Output the (x, y) coordinate of the center of the cell containing the given text.  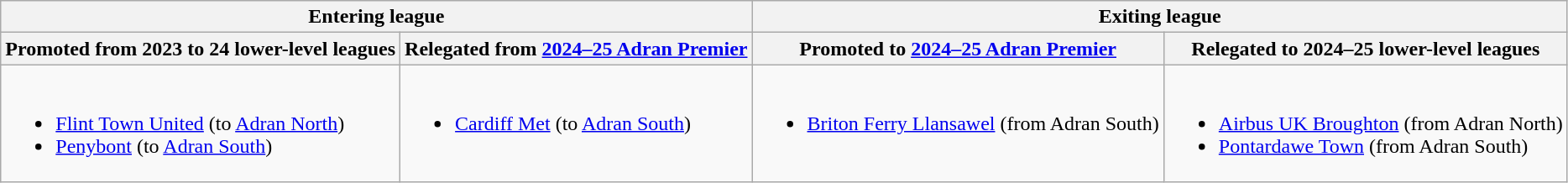
Airbus UK Broughton (from Adran North)Pontardawe Town (from Adran South) (1365, 123)
Promoted from 2023 to 24 lower-level leagues (201, 49)
Promoted to 2024–25 Adran Premier (958, 49)
Relegated to 2024–25 lower-level leagues (1365, 49)
Exiting league (1160, 17)
Entering league (376, 17)
Briton Ferry Llansawel (from Adran South) (958, 123)
Cardiff Met (to Adran South) (576, 123)
Flint Town United (to Adran North)Penybont (to Adran South) (201, 123)
Relegated from 2024–25 Adran Premier (576, 49)
